Capture the cell that displays the provided text and extract its [X, Y] central coordinate. 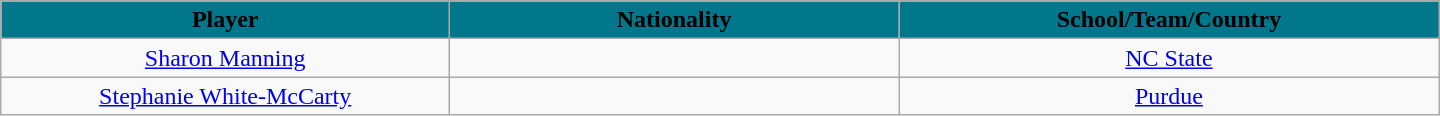
NC State [1170, 58]
School/Team/Country [1170, 20]
Nationality [674, 20]
Stephanie White-McCarty [226, 96]
Player [226, 20]
Sharon Manning [226, 58]
Purdue [1170, 96]
